Search for the cell housing the specified text and yield its (X, Y) center coordinate. 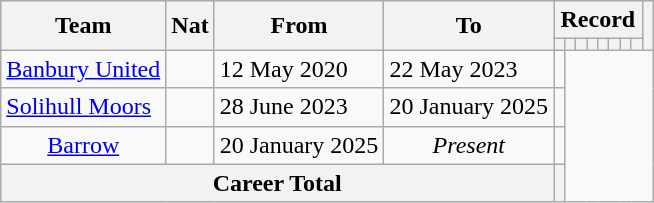
Banbury United (84, 69)
To (469, 26)
Present (469, 145)
Team (84, 26)
From (299, 26)
28 June 2023 (299, 107)
12 May 2020 (299, 69)
Solihull Moors (84, 107)
Record (598, 20)
Career Total (278, 183)
Barrow (84, 145)
22 May 2023 (469, 69)
Nat (190, 26)
